From the cell containing the given text, extract its center point as (x, y) coordinate. 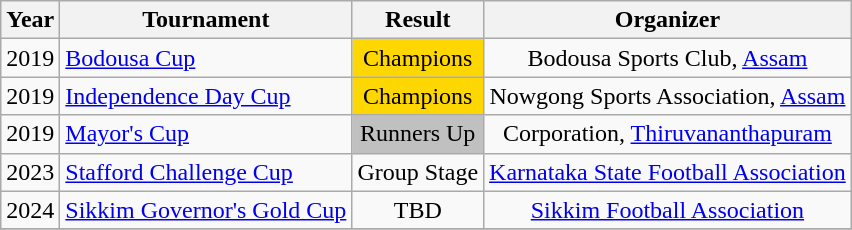
Group Stage (418, 172)
Stafford Challenge Cup (206, 172)
Result (418, 20)
Bodousa Cup (206, 58)
Organizer (668, 20)
Tournament (206, 20)
Year (30, 20)
Bodousa Sports Club, Assam (668, 58)
Karnataka State Football Association (668, 172)
Corporation, Thiruvananthapuram (668, 134)
Mayor's Cup (206, 134)
Nowgong Sports Association, Assam (668, 96)
2024 (30, 210)
Runners Up (418, 134)
TBD (418, 210)
Sikkim Governor's Gold Cup (206, 210)
2023 (30, 172)
Sikkim Football Association (668, 210)
Independence Day Cup (206, 96)
